For the text-containing cell, return its midpoint in [x, y] coordinate format. 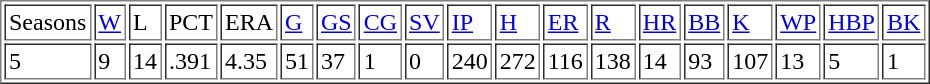
H [518, 22]
K [750, 22]
IP [470, 22]
BK [903, 22]
L [146, 22]
4.35 [250, 62]
PCT [192, 22]
W [110, 22]
G [298, 22]
HR [659, 22]
13 [798, 62]
SV [425, 22]
51 [298, 62]
WP [798, 22]
ERA [250, 22]
BB [704, 22]
ER [565, 22]
272 [518, 62]
Seasons [47, 22]
GS [337, 22]
.391 [192, 62]
9 [110, 62]
107 [750, 62]
116 [565, 62]
37 [337, 62]
0 [425, 62]
HBP [852, 22]
240 [470, 62]
CG [380, 22]
R [612, 22]
138 [612, 62]
93 [704, 62]
